Output the [X, Y] coordinate of the center of the cell containing the given text.  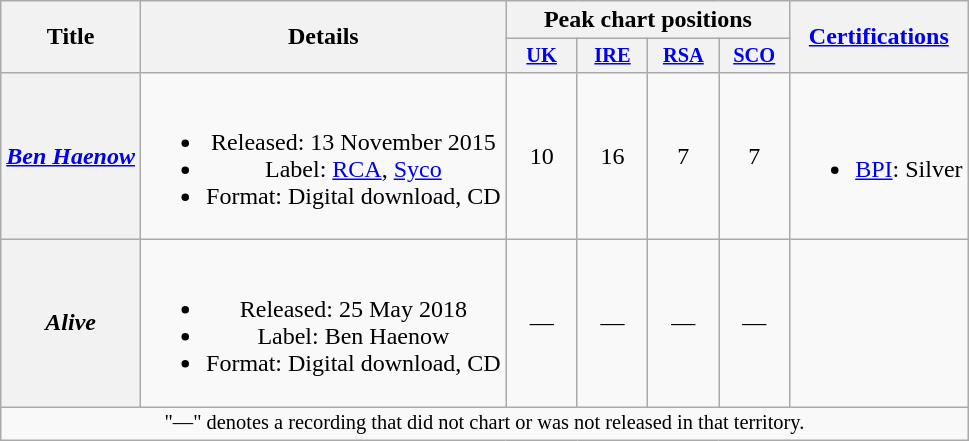
RSA [684, 56]
"—" denotes a recording that did not chart or was not released in that territory. [484, 424]
IRE [612, 56]
SCO [754, 56]
BPI: Silver [879, 156]
Details [324, 37]
Alive [71, 324]
Released: 25 May 2018Label: Ben HaenowFormat: Digital download, CD [324, 324]
10 [542, 156]
Certifications [879, 37]
Title [71, 37]
Released: 13 November 2015Label: RCA, SycoFormat: Digital download, CD [324, 156]
16 [612, 156]
Peak chart positions [648, 20]
UK [542, 56]
Ben Haenow [71, 156]
